Output the [X, Y] coordinate of the center of the cell containing the given text.  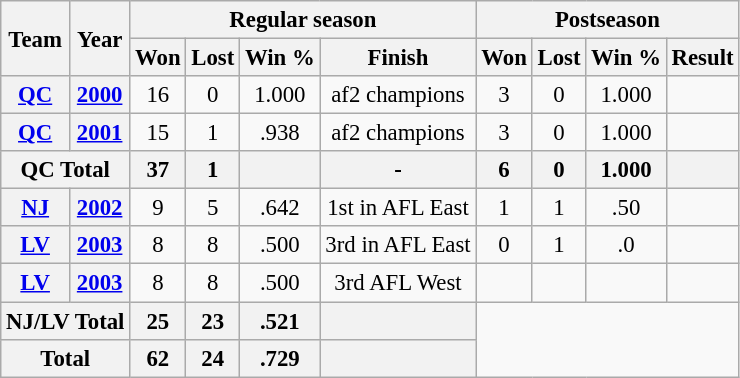
15 [158, 133]
Finish [398, 58]
2001 [100, 133]
.50 [626, 208]
25 [158, 321]
.938 [280, 133]
9 [158, 208]
NJ/LV Total [66, 321]
Year [100, 38]
3rd in AFL East [398, 245]
Regular season [303, 20]
5 [213, 208]
37 [158, 170]
.0 [626, 245]
.729 [280, 358]
Team [36, 38]
NJ [36, 208]
62 [158, 358]
Postseason [608, 20]
16 [158, 95]
- [398, 170]
.521 [280, 321]
.642 [280, 208]
1st in AFL East [398, 208]
6 [504, 170]
23 [213, 321]
Result [702, 58]
24 [213, 358]
2000 [100, 95]
QC Total [66, 170]
3rd AFL West [398, 283]
Total [66, 358]
2002 [100, 208]
